Search for the cell housing the specified text and yield its [X, Y] center coordinate. 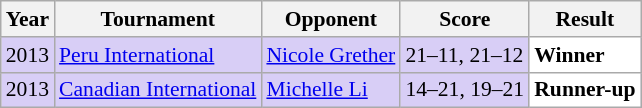
Winner [584, 55]
Canadian International [158, 90]
Michelle Li [330, 90]
Result [584, 19]
Score [464, 19]
Peru International [158, 55]
14–21, 19–21 [464, 90]
Opponent [330, 19]
Tournament [158, 19]
21–11, 21–12 [464, 55]
Nicole Grether [330, 55]
Year [28, 19]
Runner-up [584, 90]
